Return the [X, Y] coordinate for the center point of the cell that contains the specified text.  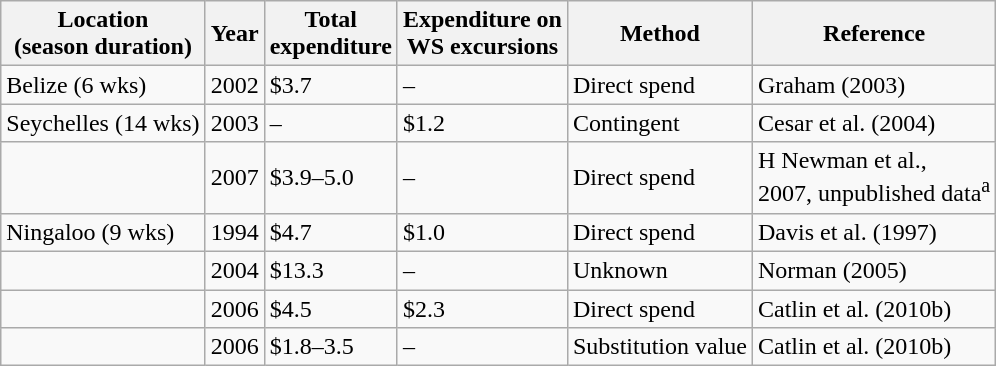
Method [660, 34]
Year [234, 34]
Belize (6 wks) [103, 85]
2004 [234, 271]
Cesar et al. (2004) [874, 123]
$13.3 [330, 271]
Graham (2003) [874, 85]
Unknown [660, 271]
$3.7 [330, 85]
$3.9–5.0 [330, 178]
Seychelles (14 wks) [103, 123]
Norman (2005) [874, 271]
$4.7 [330, 232]
Reference [874, 34]
2007 [234, 178]
$2.3 [482, 309]
Totalexpenditure [330, 34]
2002 [234, 85]
Expenditure onWS excursions [482, 34]
$1.8–3.5 [330, 347]
1994 [234, 232]
Ningaloo (9 wks) [103, 232]
Contingent [660, 123]
Davis et al. (1997) [874, 232]
Location(season duration) [103, 34]
$4.5 [330, 309]
$1.2 [482, 123]
$1.0 [482, 232]
2003 [234, 123]
Substitution value [660, 347]
H Newman et al.,2007, unpublished dataa [874, 178]
